Detect which cell encompasses the target text, then output its (x, y) center coordinate. 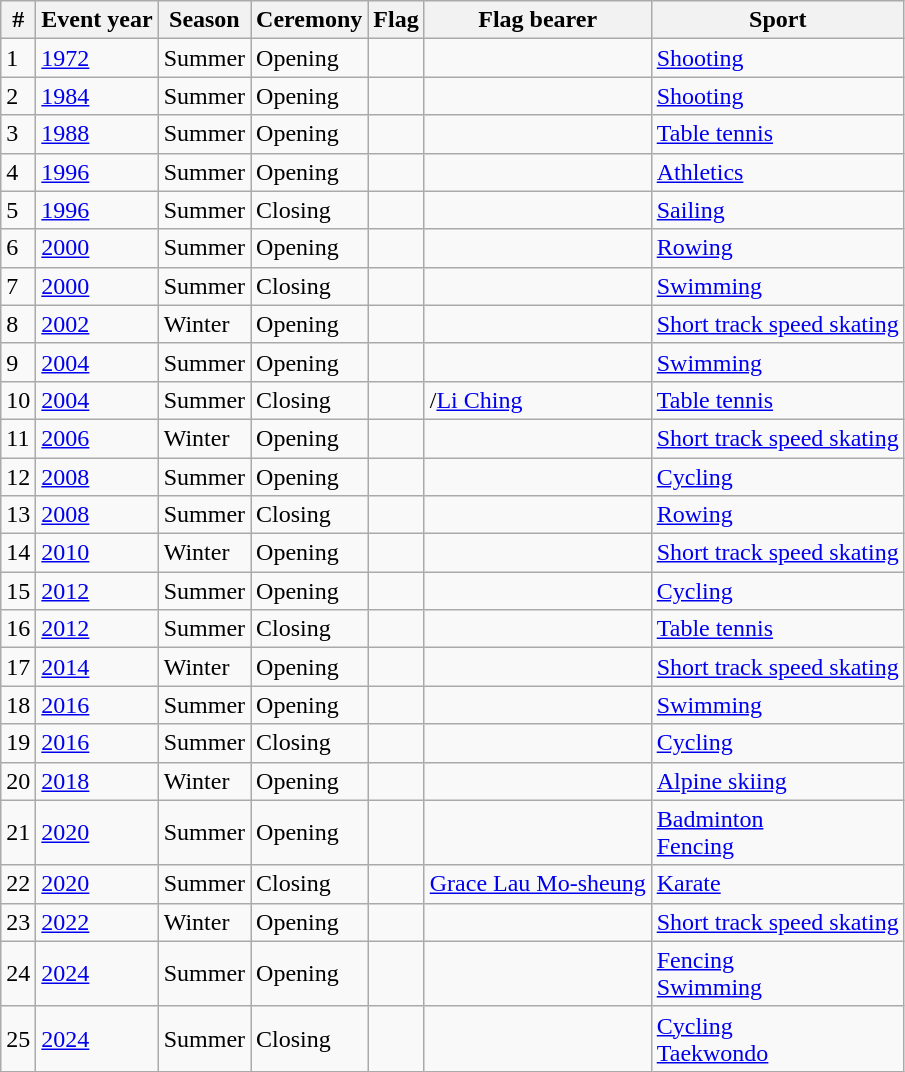
Athletics (778, 172)
Sport (778, 20)
CyclingTaekwondo (778, 1038)
7 (18, 286)
2 (18, 96)
9 (18, 362)
17 (18, 667)
23 (18, 922)
Ceremony (310, 20)
Flag bearer (538, 20)
1984 (97, 96)
Flag (396, 20)
2006 (97, 438)
8 (18, 324)
# (18, 20)
10 (18, 400)
Karate (778, 884)
21 (18, 832)
24 (18, 974)
/Li Ching (538, 400)
11 (18, 438)
13 (18, 515)
5 (18, 210)
6 (18, 248)
22 (18, 884)
Grace Lau Mo-sheung (538, 884)
1 (18, 58)
BadmintonFencing (778, 832)
2014 (97, 667)
2002 (97, 324)
4 (18, 172)
15 (18, 591)
16 (18, 629)
18 (18, 705)
Season (204, 20)
3 (18, 134)
FencingSwimming (778, 974)
20 (18, 781)
14 (18, 553)
1988 (97, 134)
Alpine skiing (778, 781)
Event year (97, 20)
2010 (97, 553)
19 (18, 743)
2018 (97, 781)
2022 (97, 922)
Sailing (778, 210)
12 (18, 477)
1972 (97, 58)
25 (18, 1038)
